Find where the given text appears and provide that cell's center as (X, Y) coordinate. 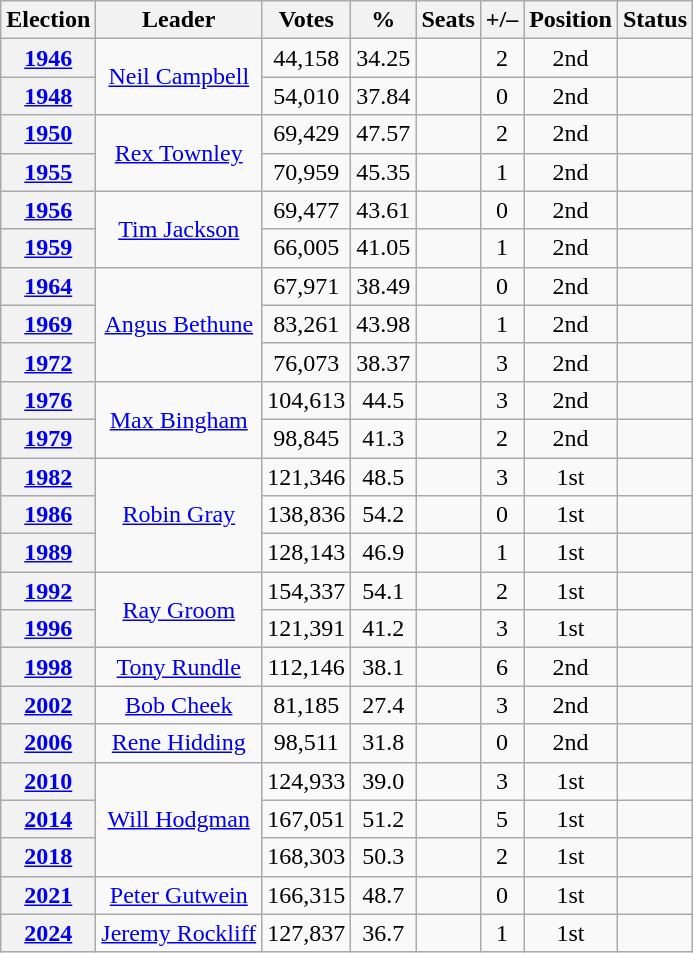
2018 (48, 857)
Rene Hidding (179, 743)
Peter Gutwein (179, 895)
1964 (48, 286)
1996 (48, 629)
Jeremy Rockliff (179, 933)
1982 (48, 477)
1979 (48, 438)
44,158 (306, 58)
Rex Townley (179, 153)
104,613 (306, 400)
1950 (48, 134)
2024 (48, 933)
Votes (306, 20)
2006 (48, 743)
Tony Rundle (179, 667)
38.37 (384, 362)
69,429 (306, 134)
+/– (502, 20)
41.2 (384, 629)
76,073 (306, 362)
154,337 (306, 591)
2021 (48, 895)
43.98 (384, 324)
1992 (48, 591)
Seats (448, 20)
50.3 (384, 857)
37.84 (384, 96)
127,837 (306, 933)
Neil Campbell (179, 77)
112,146 (306, 667)
36.7 (384, 933)
54.1 (384, 591)
167,051 (306, 819)
31.8 (384, 743)
45.35 (384, 172)
98,511 (306, 743)
41.05 (384, 248)
27.4 (384, 705)
166,315 (306, 895)
% (384, 20)
43.61 (384, 210)
46.9 (384, 553)
1955 (48, 172)
69,477 (306, 210)
Will Hodgman (179, 819)
Leader (179, 20)
1989 (48, 553)
121,391 (306, 629)
1972 (48, 362)
1969 (48, 324)
48.5 (384, 477)
54.2 (384, 515)
1998 (48, 667)
2014 (48, 819)
128,143 (306, 553)
1948 (48, 96)
168,303 (306, 857)
81,185 (306, 705)
Max Bingham (179, 419)
1956 (48, 210)
70,959 (306, 172)
1959 (48, 248)
44.5 (384, 400)
Ray Groom (179, 610)
66,005 (306, 248)
98,845 (306, 438)
Status (654, 20)
Election (48, 20)
83,261 (306, 324)
38.49 (384, 286)
41.3 (384, 438)
54,010 (306, 96)
Tim Jackson (179, 229)
51.2 (384, 819)
67,971 (306, 286)
124,933 (306, 781)
38.1 (384, 667)
39.0 (384, 781)
Angus Bethune (179, 324)
Bob Cheek (179, 705)
2010 (48, 781)
121,346 (306, 477)
138,836 (306, 515)
34.25 (384, 58)
1946 (48, 58)
6 (502, 667)
48.7 (384, 895)
1976 (48, 400)
47.57 (384, 134)
2002 (48, 705)
Robin Gray (179, 515)
Position (571, 20)
5 (502, 819)
1986 (48, 515)
